Search for the cell housing the specified text and yield its [X, Y] center coordinate. 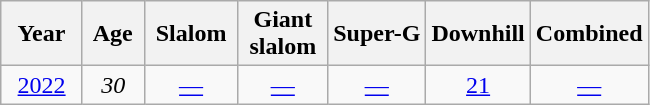
Combined [589, 34]
Slalom [191, 34]
2022 [42, 85]
Year [42, 34]
Downhill [478, 34]
Super-G [377, 34]
30 [113, 85]
21 [478, 85]
Age [113, 34]
Giant slalom [283, 34]
